Find where the given text appears and provide that cell's center as (X, Y) coordinate. 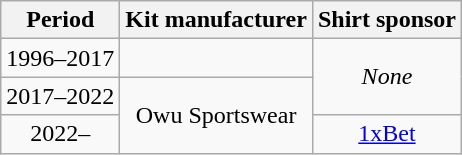
Shirt sponsor (386, 20)
2017–2022 (60, 96)
Period (60, 20)
2022– (60, 134)
1996–2017 (60, 58)
None (386, 77)
1xBet (386, 134)
Kit manufacturer (216, 20)
Owu Sportswear (216, 115)
